From the cell containing the given text, extract its center point as [x, y] coordinate. 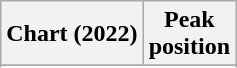
Peakposition [189, 34]
Chart (2022) [72, 34]
